Extract the [X, Y] coordinate from the center of the cell holding the provided text.  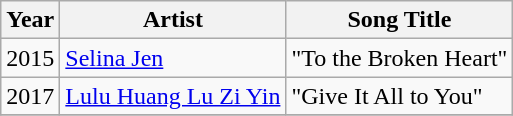
Song Title [400, 20]
Lulu Huang Lu Zi Yin [173, 96]
Year [30, 20]
Artist [173, 20]
Selina Jen [173, 58]
2015 [30, 58]
"Give It All to You" [400, 96]
"To the Broken Heart" [400, 58]
2017 [30, 96]
